Extract the [X, Y] coordinate from the center of the cell holding the provided text.  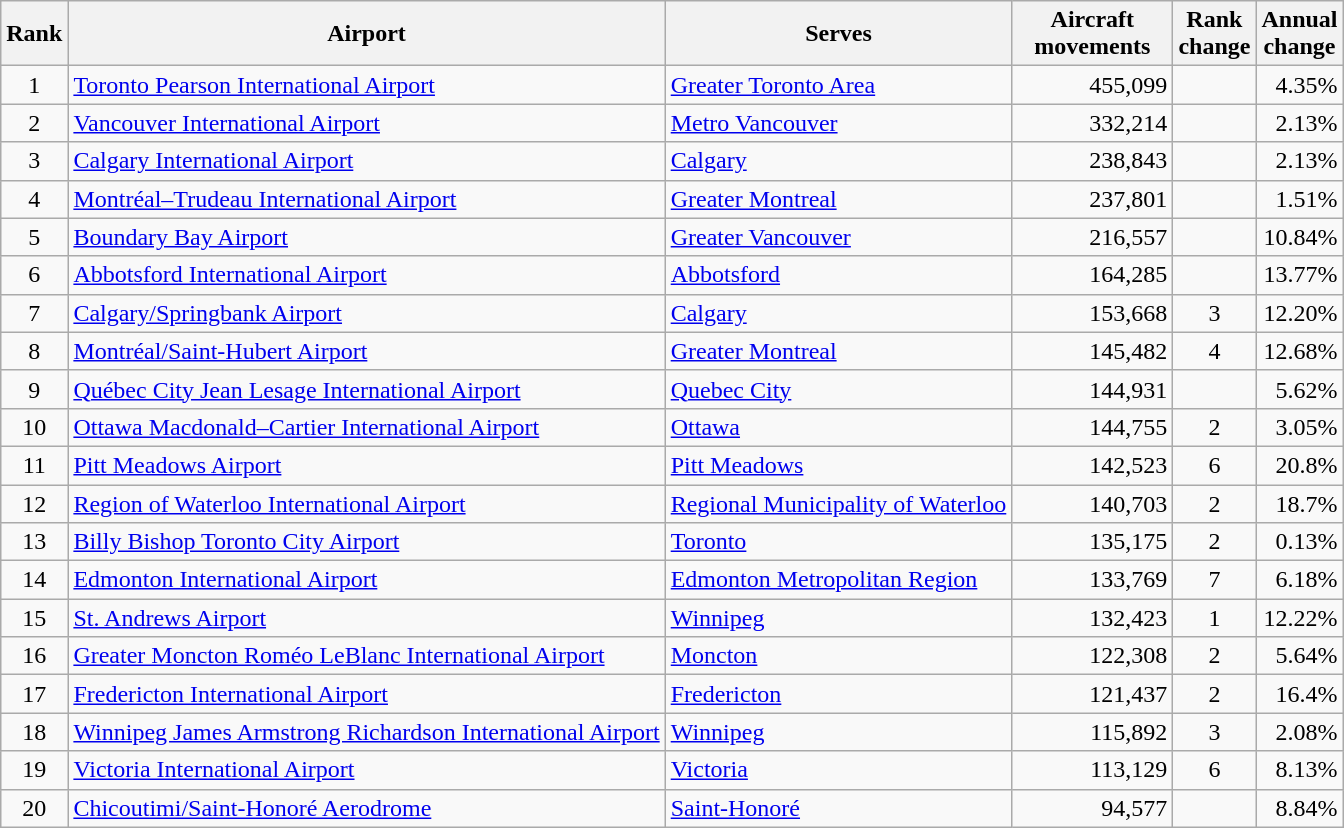
8 [34, 351]
135,175 [1092, 542]
Greater Vancouver [838, 237]
Quebec City [838, 389]
20.8% [1300, 465]
Pitt Meadows [838, 465]
1.51% [1300, 199]
3.05% [1300, 427]
St. Andrews Airport [366, 618]
Annualchange [1300, 34]
Québec City Jean Lesage International Airport [366, 389]
455,099 [1092, 85]
Fredericton [838, 694]
Pitt Meadows Airport [366, 465]
216,557 [1092, 237]
Winnipeg James Armstrong Richardson International Airport [366, 732]
15 [34, 618]
Greater Toronto Area [838, 85]
Victoria [838, 770]
Montréal/Saint-Hubert Airport [366, 351]
13.77% [1300, 275]
9 [34, 389]
332,214 [1092, 123]
Serves [838, 34]
12 [34, 503]
14 [34, 580]
Edmonton International Airport [366, 580]
10 [34, 427]
122,308 [1092, 656]
Regional Municipality of Waterloo [838, 503]
Saint-Honoré [838, 808]
Rank [34, 34]
Region of Waterloo International Airport [366, 503]
12.68% [1300, 351]
164,285 [1092, 275]
5 [34, 237]
18 [34, 732]
Metro Vancouver [838, 123]
Abbotsford International Airport [366, 275]
10.84% [1300, 237]
142,523 [1092, 465]
Toronto [838, 542]
Fredericton International Airport [366, 694]
8.13% [1300, 770]
133,769 [1092, 580]
6.18% [1300, 580]
5.64% [1300, 656]
Airport [366, 34]
Victoria International Airport [366, 770]
153,668 [1092, 313]
5.62% [1300, 389]
Montréal–Trudeau International Airport [366, 199]
Ottawa Macdonald–Cartier International Airport [366, 427]
18.7% [1300, 503]
Ottawa [838, 427]
Chicoutimi/Saint-Honoré Aerodrome [366, 808]
113,129 [1092, 770]
Boundary Bay Airport [366, 237]
145,482 [1092, 351]
Aircraftmovements [1092, 34]
144,931 [1092, 389]
0.13% [1300, 542]
19 [34, 770]
140,703 [1092, 503]
13 [34, 542]
Toronto Pearson International Airport [366, 85]
Rankchange [1214, 34]
11 [34, 465]
Calgary/Springbank Airport [366, 313]
115,892 [1092, 732]
4.35% [1300, 85]
2.08% [1300, 732]
16 [34, 656]
237,801 [1092, 199]
Calgary International Airport [366, 161]
Moncton [838, 656]
94,577 [1092, 808]
8.84% [1300, 808]
16.4% [1300, 694]
144,755 [1092, 427]
Greater Moncton Roméo LeBlanc International Airport [366, 656]
Abbotsford [838, 275]
Vancouver International Airport [366, 123]
20 [34, 808]
238,843 [1092, 161]
Billy Bishop Toronto City Airport [366, 542]
17 [34, 694]
Edmonton Metropolitan Region [838, 580]
132,423 [1092, 618]
121,437 [1092, 694]
12.22% [1300, 618]
12.20% [1300, 313]
